Scan for the cell matching the given text and deliver its [x, y] coordinate at center. 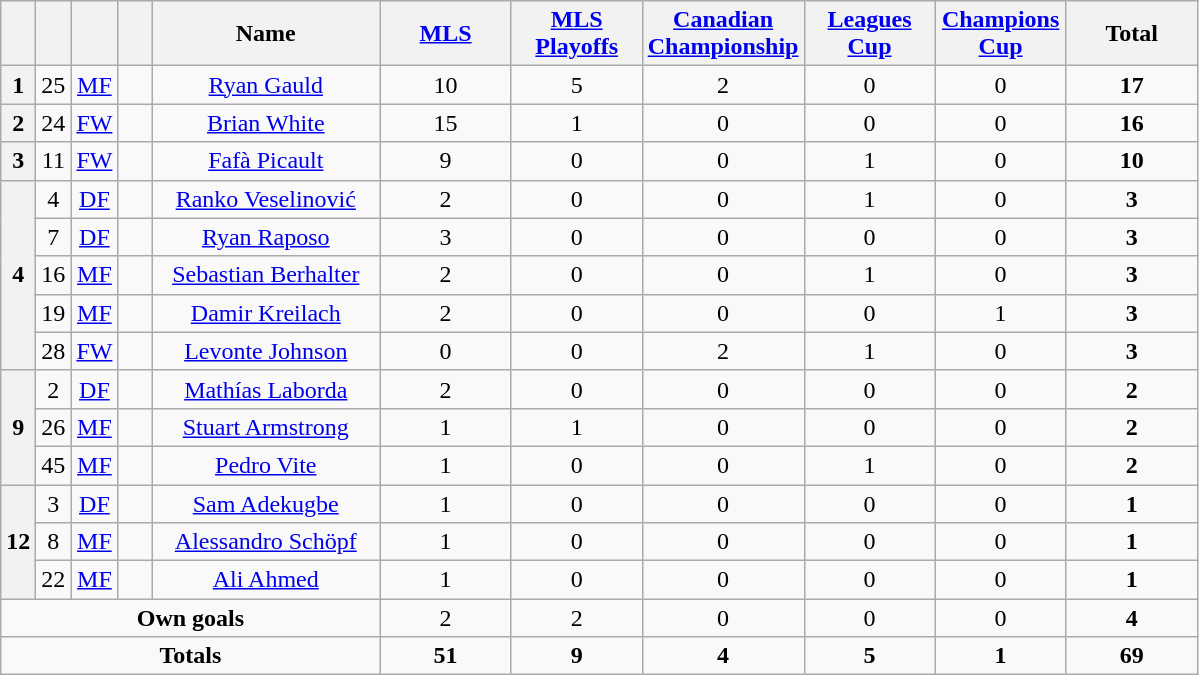
19 [54, 313]
Stuart Armstrong [266, 427]
69 [1132, 656]
Leagues Cup [870, 34]
Levonte Johnson [266, 351]
15 [446, 123]
Mathías Laborda [266, 389]
17 [1132, 85]
Name [266, 34]
Sebastian Berhalter [266, 275]
8 [54, 542]
12 [18, 541]
Fafà Picault [266, 161]
Pedro Vite [266, 465]
Ryan Raposo [266, 237]
51 [446, 656]
Brian White [266, 123]
Ali Ahmed [266, 580]
Sam Adekugbe [266, 503]
22 [54, 580]
28 [54, 351]
Ranko Veselinović [266, 199]
11 [54, 161]
MLS Playoffs [576, 34]
Alessandro Schöpf [266, 542]
MLS [446, 34]
26 [54, 427]
7 [54, 237]
25 [54, 85]
Ryan Gauld [266, 85]
Canadian Championship [723, 34]
24 [54, 123]
45 [54, 465]
Own goals [190, 618]
Damir Kreilach [266, 313]
Totals [190, 656]
Champions Cup [1000, 34]
Total [1132, 34]
